Search for the cell housing the specified text and yield its [X, Y] center coordinate. 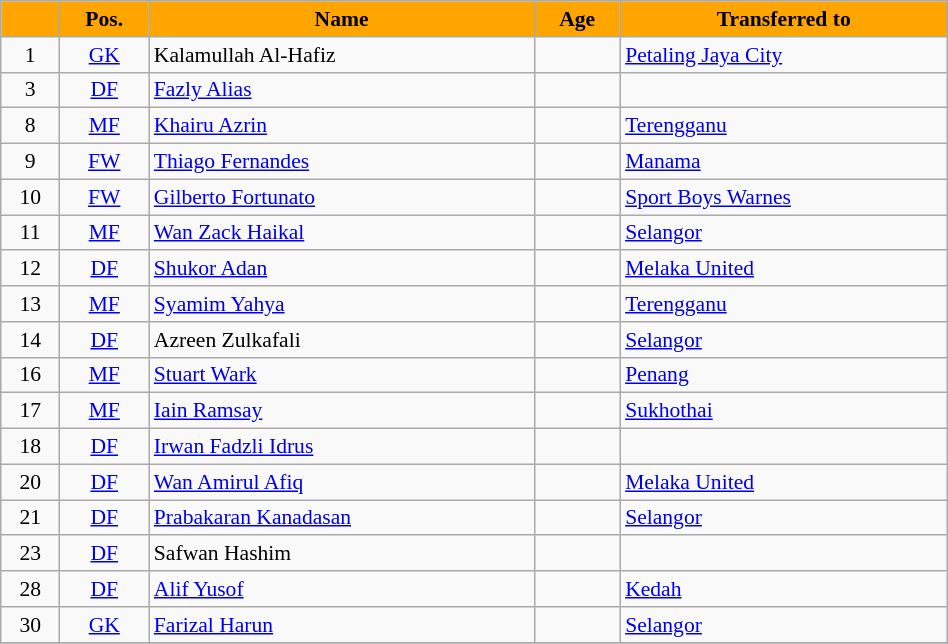
Pos. [104, 19]
1 [30, 55]
Irwan Fadzli Idrus [342, 447]
Kalamullah Al-Hafiz [342, 55]
Shukor Adan [342, 269]
20 [30, 482]
10 [30, 197]
Syamim Yahya [342, 304]
18 [30, 447]
Safwan Hashim [342, 554]
Thiago Fernandes [342, 162]
Sukhothai [784, 411]
Wan Amirul Afiq [342, 482]
Transferred to [784, 19]
16 [30, 375]
Wan Zack Haikal [342, 233]
Name [342, 19]
Age [577, 19]
12 [30, 269]
11 [30, 233]
13 [30, 304]
Kedah [784, 589]
Sport Boys Warnes [784, 197]
Penang [784, 375]
3 [30, 90]
Petaling Jaya City [784, 55]
Gilberto Fortunato [342, 197]
21 [30, 518]
Alif Yusof [342, 589]
9 [30, 162]
Manama [784, 162]
23 [30, 554]
Stuart Wark [342, 375]
8 [30, 126]
30 [30, 625]
Farizal Harun [342, 625]
Fazly Alias [342, 90]
17 [30, 411]
Khairu Azrin [342, 126]
Azreen Zulkafali [342, 340]
Prabakaran Kanadasan [342, 518]
14 [30, 340]
Iain Ramsay [342, 411]
28 [30, 589]
